Pinpoint the cell where the given text exists, returning its (X, Y) midpoint coordinate. 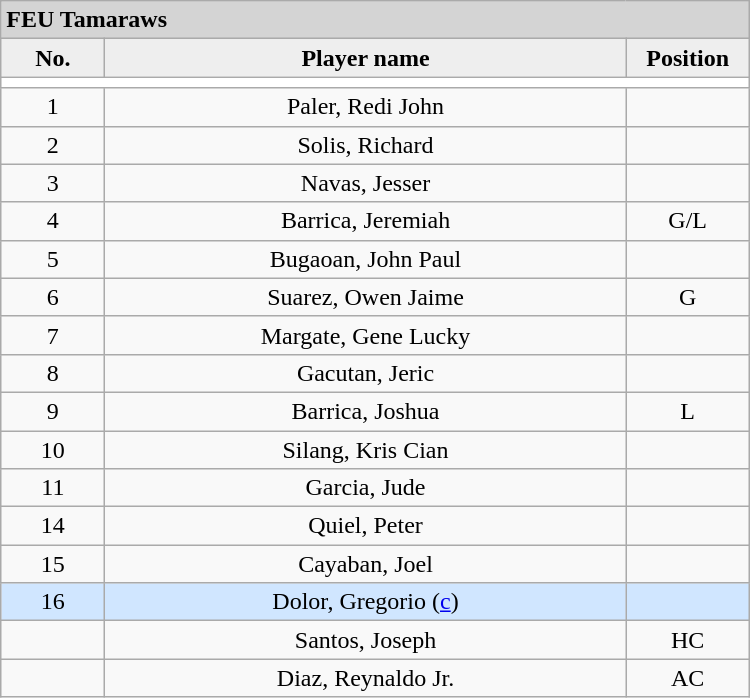
10 (53, 449)
Cayaban, Joel (366, 564)
FEU Tamaraws (375, 20)
Bugaoan, John Paul (366, 259)
7 (53, 335)
Silang, Kris Cian (366, 449)
Solis, Richard (366, 145)
Margate, Gene Lucky (366, 335)
Paler, Redi John (366, 107)
G (688, 297)
6 (53, 297)
15 (53, 564)
3 (53, 183)
Gacutan, Jeric (366, 373)
L (688, 411)
Santos, Joseph (366, 640)
G/L (688, 221)
Quiel, Peter (366, 526)
Navas, Jesser (366, 183)
Barrica, Joshua (366, 411)
11 (53, 488)
4 (53, 221)
Diaz, Reynaldo Jr. (366, 678)
Barrica, Jeremiah (366, 221)
Suarez, Owen Jaime (366, 297)
16 (53, 602)
1 (53, 107)
Player name (366, 58)
8 (53, 373)
Position (688, 58)
No. (53, 58)
9 (53, 411)
5 (53, 259)
2 (53, 145)
AC (688, 678)
Dolor, Gregorio (c) (366, 602)
14 (53, 526)
Garcia, Jude (366, 488)
HC (688, 640)
